Search for the cell housing the specified text and yield its (x, y) center coordinate. 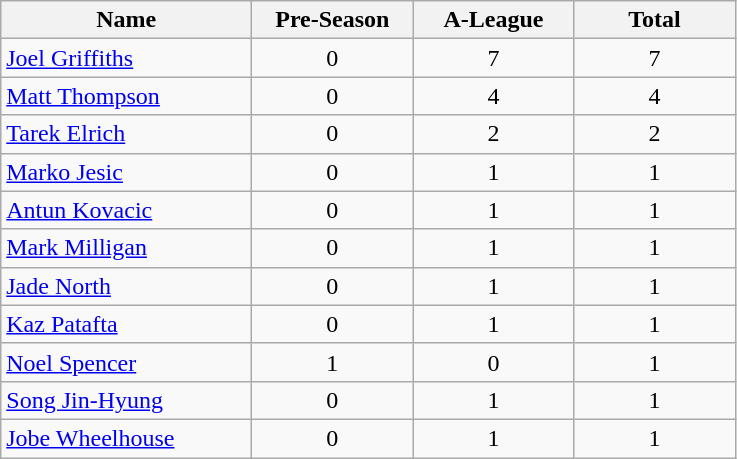
Matt Thompson (126, 96)
Jobe Wheelhouse (126, 438)
Name (126, 20)
Total (654, 20)
Noel Spencer (126, 362)
Song Jin-Hyung (126, 400)
Kaz Patafta (126, 324)
Mark Milligan (126, 248)
Jade North (126, 286)
Pre-Season (332, 20)
Antun Kovacic (126, 210)
Marko Jesic (126, 172)
Joel Griffiths (126, 58)
A-League (494, 20)
Tarek Elrich (126, 134)
